Detect which cell encompasses the target text, then output its [x, y] center coordinate. 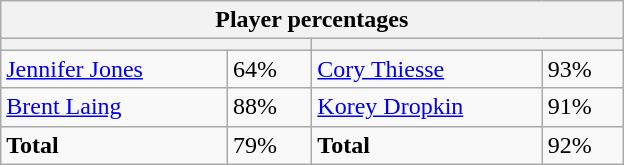
64% [269, 69]
Jennifer Jones [114, 69]
Korey Dropkin [427, 107]
91% [582, 107]
93% [582, 69]
88% [269, 107]
Player percentages [312, 20]
Cory Thiesse [427, 69]
79% [269, 145]
Brent Laing [114, 107]
92% [582, 145]
